Find where the given text appears and provide that cell's center as [X, Y] coordinate. 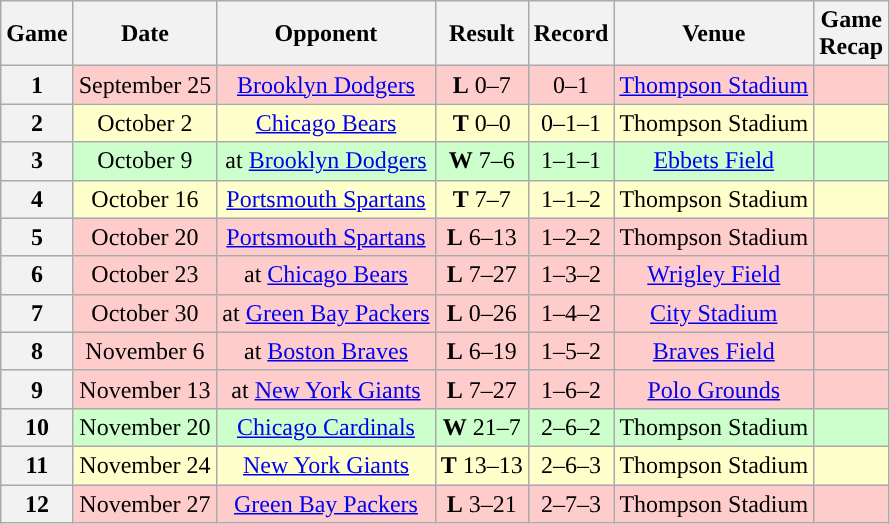
1–1–2 [571, 199]
2–7–3 [571, 503]
L 0–7 [482, 85]
November 20 [145, 427]
L 3–21 [482, 503]
at New York Giants [326, 389]
1–3–2 [571, 275]
October 20 [145, 237]
2 [37, 123]
October 30 [145, 313]
L 0–26 [482, 313]
7 [37, 313]
9 [37, 389]
GameRecap [852, 34]
1–6–2 [571, 389]
November 27 [145, 503]
at Green Bay Packers [326, 313]
12 [37, 503]
1–2–2 [571, 237]
8 [37, 351]
at Brooklyn Dodgers [326, 161]
at Boston Braves [326, 351]
Game [37, 34]
Green Bay Packers [326, 503]
Result [482, 34]
6 [37, 275]
City Stadium [714, 313]
W 7–6 [482, 161]
October 9 [145, 161]
Brooklyn Dodgers [326, 85]
Date [145, 34]
at Chicago Bears [326, 275]
September 25 [145, 85]
Record [571, 34]
11 [37, 465]
3 [37, 161]
Venue [714, 34]
4 [37, 199]
1–5–2 [571, 351]
T 7–7 [482, 199]
W 21–7 [482, 427]
October 16 [145, 199]
2–6–3 [571, 465]
2–6–2 [571, 427]
10 [37, 427]
1 [37, 85]
Braves Field [714, 351]
1–4–2 [571, 313]
Opponent [326, 34]
0–1 [571, 85]
November 24 [145, 465]
November 13 [145, 389]
L 6–13 [482, 237]
T 0–0 [482, 123]
Chicago Bears [326, 123]
5 [37, 237]
1–1–1 [571, 161]
October 23 [145, 275]
T 13–13 [482, 465]
New York Giants [326, 465]
L 6–19 [482, 351]
Wrigley Field [714, 275]
October 2 [145, 123]
Ebbets Field [714, 161]
Chicago Cardinals [326, 427]
Polo Grounds [714, 389]
November 6 [145, 351]
0–1–1 [571, 123]
